Capture the cell that displays the provided text and extract its (X, Y) central coordinate. 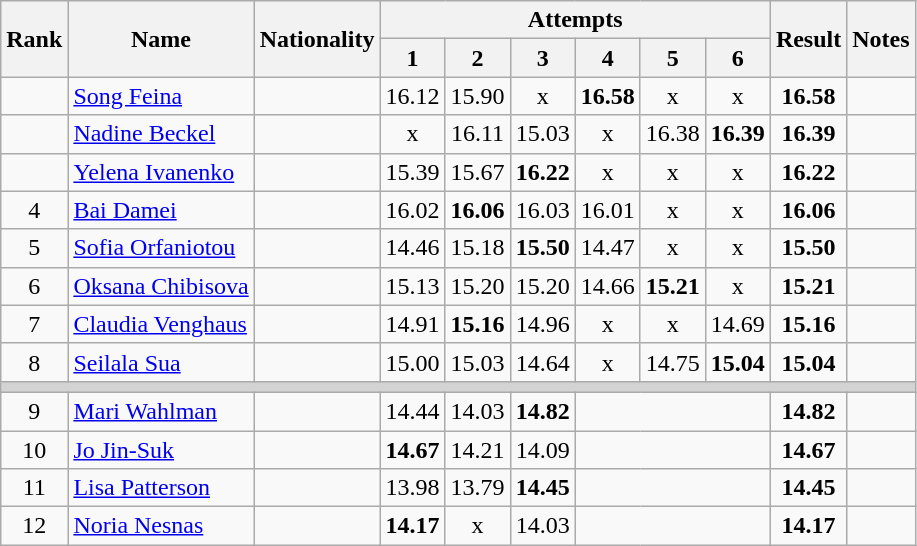
14.91 (412, 324)
13.79 (478, 488)
14.47 (608, 248)
15.67 (478, 172)
Seilala Sua (161, 362)
14.75 (672, 362)
Claudia Venghaus (161, 324)
14.96 (542, 324)
14.69 (738, 324)
1 (412, 58)
15.13 (412, 286)
14.46 (412, 248)
14.44 (412, 411)
Bai Damei (161, 210)
Nationality (317, 39)
15.90 (478, 96)
14.66 (608, 286)
Rank (34, 39)
16.03 (542, 210)
Song Feina (161, 96)
12 (34, 526)
Result (808, 39)
16.38 (672, 134)
15.18 (478, 248)
13.98 (412, 488)
9 (34, 411)
14.21 (478, 449)
15.00 (412, 362)
16.01 (608, 210)
7 (34, 324)
3 (542, 58)
2 (478, 58)
Sofia Orfaniotou (161, 248)
Jo Jin-Suk (161, 449)
16.02 (412, 210)
14.64 (542, 362)
Yelena Ivanenko (161, 172)
Attempts (575, 20)
Mari Wahlman (161, 411)
10 (34, 449)
Nadine Beckel (161, 134)
Lisa Patterson (161, 488)
Notes (881, 39)
14.09 (542, 449)
11 (34, 488)
Noria Nesnas (161, 526)
Oksana Chibisova (161, 286)
16.12 (412, 96)
16.11 (478, 134)
Name (161, 39)
15.39 (412, 172)
8 (34, 362)
